Output the [X, Y] coordinate of the center of the cell containing the given text.  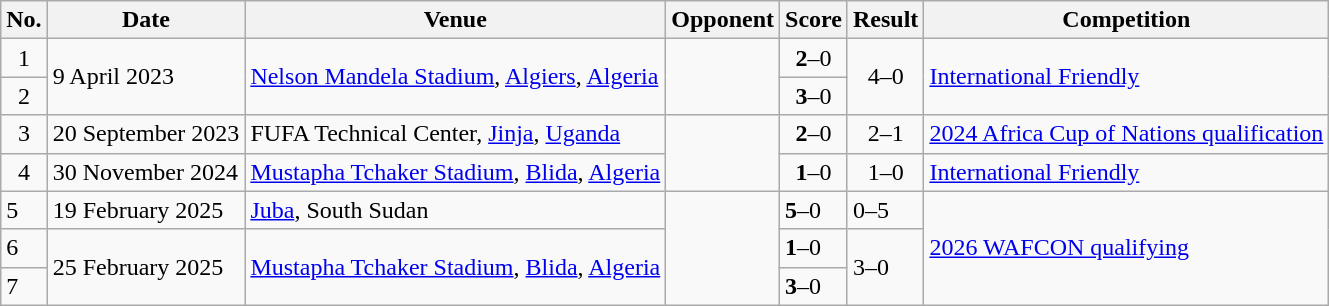
9 April 2023 [146, 77]
Score [814, 20]
2024 Africa Cup of Nations qualification [1126, 134]
2026 WAFCON qualifying [1126, 248]
Nelson Mandela Stadium, Algiers, Algeria [456, 77]
7 [24, 286]
FUFA Technical Center, Jinja, Uganda [456, 134]
Venue [456, 20]
6 [24, 248]
1 [24, 58]
2–1 [885, 134]
4 [24, 172]
0–5 [885, 210]
5–0 [814, 210]
Opponent [723, 20]
30 November 2024 [146, 172]
4–0 [885, 77]
5 [24, 210]
Juba, South Sudan [456, 210]
Result [885, 20]
25 February 2025 [146, 267]
Competition [1126, 20]
2 [24, 96]
Date [146, 20]
3 [24, 134]
19 February 2025 [146, 210]
No. [24, 20]
20 September 2023 [146, 134]
